Scan for the cell matching the given text and deliver its [x, y] coordinate at center. 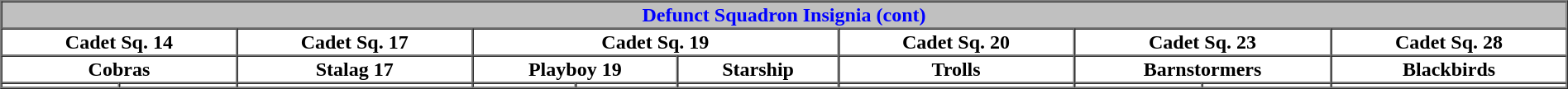
Cobras [119, 69]
Stalag 17 [354, 69]
Barnstormers [1202, 69]
Cadet Sq. 20 [956, 41]
Cadet Sq. 17 [354, 41]
Cadet Sq. 28 [1449, 41]
Cadet Sq. 19 [655, 41]
Cadet Sq. 14 [119, 41]
Playboy 19 [575, 69]
Trolls [956, 69]
Cadet Sq. 23 [1202, 41]
Defunct Squadron Insignia (cont) [784, 15]
Blackbirds [1449, 69]
Starship [758, 69]
